Extract the (x, y) coordinate from the center of the cell holding the provided text.  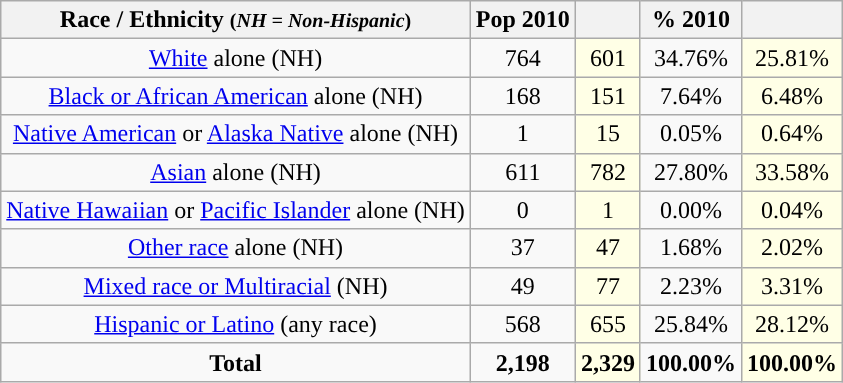
611 (522, 172)
25.84% (690, 324)
601 (608, 58)
Other race alone (NH) (236, 248)
Pop 2010 (522, 20)
77 (608, 286)
151 (608, 96)
782 (608, 172)
White alone (NH) (236, 58)
Hispanic or Latino (any race) (236, 324)
655 (608, 324)
0.00% (690, 210)
6.48% (792, 96)
37 (522, 248)
168 (522, 96)
Native Hawaiian or Pacific Islander alone (NH) (236, 210)
568 (522, 324)
2.23% (690, 286)
Total (236, 362)
Mixed race or Multiracial (NH) (236, 286)
25.81% (792, 58)
47 (608, 248)
Asian alone (NH) (236, 172)
Black or African American alone (NH) (236, 96)
34.76% (690, 58)
0.05% (690, 134)
764 (522, 58)
7.64% (690, 96)
0 (522, 210)
15 (608, 134)
33.58% (792, 172)
% 2010 (690, 20)
49 (522, 286)
1.68% (690, 248)
28.12% (792, 324)
27.80% (690, 172)
0.64% (792, 134)
0.04% (792, 210)
2.02% (792, 248)
Native American or Alaska Native alone (NH) (236, 134)
Race / Ethnicity (NH = Non-Hispanic) (236, 20)
2,329 (608, 362)
3.31% (792, 286)
2,198 (522, 362)
